Scan for the cell matching the given text and deliver its (X, Y) coordinate at center. 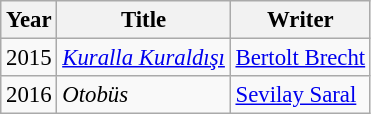
Bertolt Brecht (300, 58)
2015 (29, 58)
2016 (29, 95)
Writer (300, 20)
Kuralla Kuraldışı (144, 58)
Title (144, 20)
Otobüs (144, 95)
Sevilay Saral (300, 95)
Year (29, 20)
